Locate the cell with the specified text and output its (x, y) center coordinate. 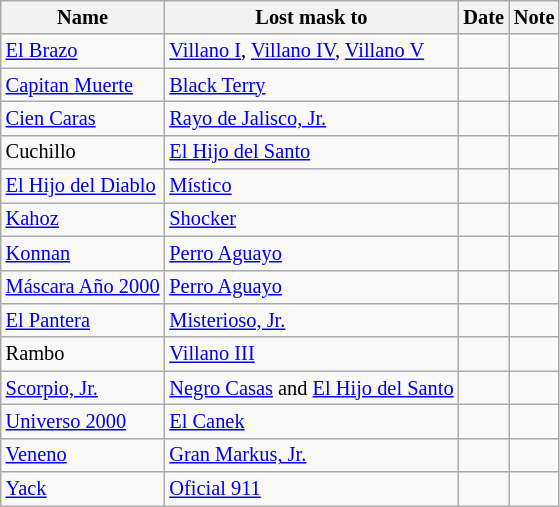
El Hijo del Santo (311, 152)
Universo 2000 (83, 421)
Scorpio, Jr. (83, 388)
Villano III (311, 354)
El Pantera (83, 320)
Yack (83, 489)
Misterioso, Jr. (311, 320)
Místico (311, 186)
Kahoz (83, 219)
Note (534, 17)
Capitan Muerte (83, 85)
El Hijo del Diablo (83, 186)
Oficial 911 (311, 489)
Máscara Año 2000 (83, 287)
Cuchillo (83, 152)
Konnan (83, 253)
Date (483, 17)
Lost mask to (311, 17)
El Brazo (83, 51)
Cien Caras (83, 118)
Shocker (311, 219)
Villano I, Villano IV, Villano V (311, 51)
Rambo (83, 354)
El Canek (311, 421)
Gran Markus, Jr. (311, 455)
Black Terry (311, 85)
Name (83, 17)
Negro Casas and El Hijo del Santo (311, 388)
Veneno (83, 455)
Rayo de Jalisco, Jr. (311, 118)
